Return (X, Y) of the center of cell containing provided text 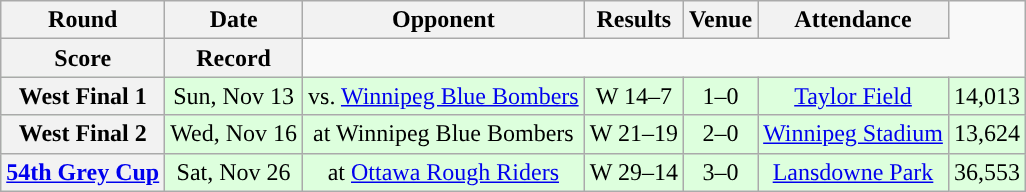
W 29–14 (634, 172)
Wed, Nov 16 (234, 134)
54th Grey Cup (83, 172)
Lansdowne Park (854, 172)
Opponent (444, 20)
14,013 (986, 96)
West Final 1 (83, 96)
3–0 (720, 172)
1–0 (720, 96)
W 14–7 (634, 96)
Score (83, 58)
Record (234, 58)
2–0 (720, 134)
Venue (720, 20)
Taylor Field (854, 96)
Round (83, 20)
36,553 (986, 172)
Results (634, 20)
Winnipeg Stadium (854, 134)
Date (234, 20)
Sat, Nov 26 (234, 172)
West Final 2 (83, 134)
vs. Winnipeg Blue Bombers (444, 96)
Sun, Nov 13 (234, 96)
W 21–19 (634, 134)
Attendance (854, 20)
13,624 (986, 134)
at Winnipeg Blue Bombers (444, 134)
at Ottawa Rough Riders (444, 172)
